Return (X, Y) of the center of cell containing provided text 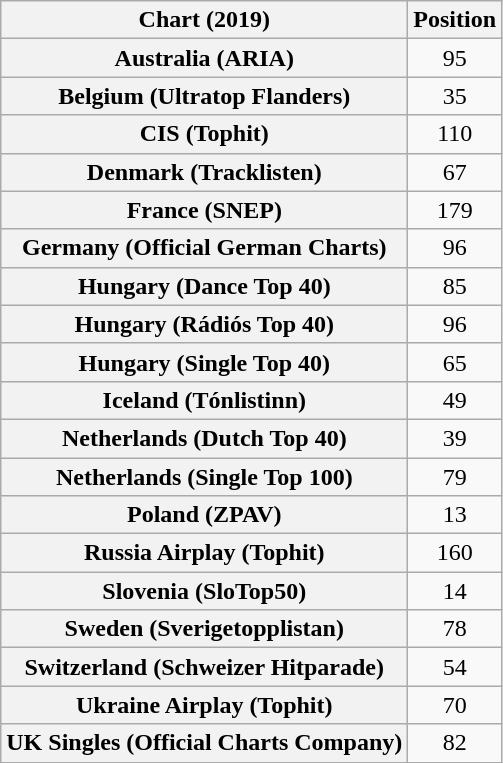
Australia (ARIA) (204, 58)
13 (455, 515)
Position (455, 20)
Switzerland (Schweizer Hitparade) (204, 667)
70 (455, 705)
39 (455, 438)
CIS (Tophit) (204, 134)
France (SNEP) (204, 210)
Netherlands (Single Top 100) (204, 477)
110 (455, 134)
49 (455, 400)
78 (455, 629)
Hungary (Dance Top 40) (204, 286)
54 (455, 667)
Russia Airplay (Tophit) (204, 553)
Denmark (Tracklisten) (204, 172)
Chart (2019) (204, 20)
14 (455, 591)
Belgium (Ultratop Flanders) (204, 96)
160 (455, 553)
Hungary (Rádiós Top 40) (204, 324)
179 (455, 210)
Iceland (Tónlistinn) (204, 400)
Ukraine Airplay (Tophit) (204, 705)
79 (455, 477)
67 (455, 172)
Hungary (Single Top 40) (204, 362)
65 (455, 362)
Sweden (Sverigetopplistan) (204, 629)
Germany (Official German Charts) (204, 248)
Slovenia (SloTop50) (204, 591)
85 (455, 286)
82 (455, 743)
35 (455, 96)
95 (455, 58)
Poland (ZPAV) (204, 515)
Netherlands (Dutch Top 40) (204, 438)
UK Singles (Official Charts Company) (204, 743)
